From the cell containing the given text, extract its center point as (X, Y) coordinate. 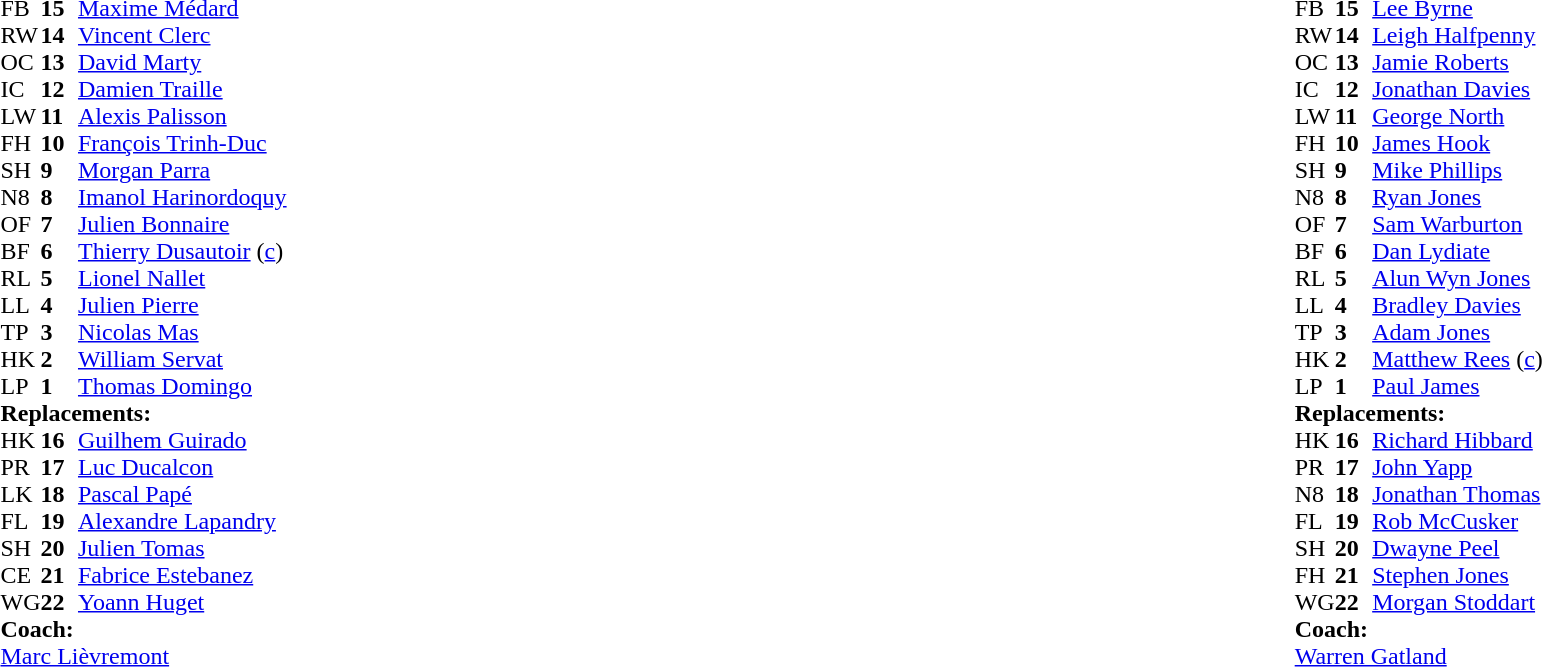
Imanol Harinordoquy (182, 198)
Guilhem Guirado (182, 440)
Yoann Huget (182, 602)
Coach: (143, 630)
Lionel Nallet (182, 278)
Vincent Clerc (182, 36)
Luc Ducalcon (182, 468)
Alexis Palisson (182, 116)
David Marty (182, 62)
Pascal Papé (182, 494)
Damien Traille (182, 90)
Julien Pierre (182, 306)
CE (20, 576)
Alexandre Lapandry (182, 522)
LK (20, 494)
Fabrice Estebanez (182, 576)
Nicolas Mas (182, 332)
François Trinh-Duc (182, 144)
Julien Bonnaire (182, 224)
Replacements: (143, 414)
Thomas Domingo (182, 386)
William Servat (182, 360)
Morgan Parra (182, 170)
Thierry Dusautoir (c) (182, 252)
Julien Tomas (182, 548)
